Return (X, Y) of the center of cell containing provided text 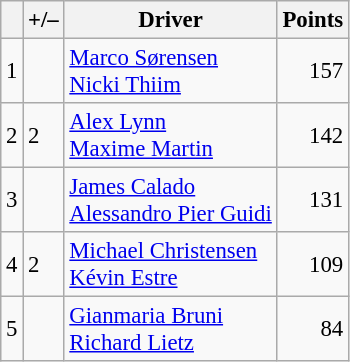
3 (12, 200)
Marco Sørensen Nicki Thiim (170, 72)
Gianmaria Bruni Richard Lietz (170, 330)
109 (312, 264)
+/– (44, 20)
5 (12, 330)
Driver (170, 20)
157 (312, 72)
James Calado Alessandro Pier Guidi (170, 200)
Alex Lynn Maxime Martin (170, 136)
Points (312, 20)
84 (312, 330)
1 (12, 72)
142 (312, 136)
4 (12, 264)
Michael Christensen Kévin Estre (170, 264)
131 (312, 200)
